Return the [x, y] coordinate for the center point of the cell that contains the specified text.  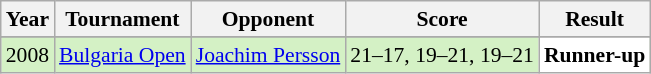
Score [442, 19]
Joachim Persson [268, 55]
2008 [28, 55]
Runner-up [594, 55]
21–17, 19–21, 19–21 [442, 55]
Tournament [122, 19]
Bulgaria Open [122, 55]
Result [594, 19]
Opponent [268, 19]
Year [28, 19]
